Locate the cell with the specified text and output its (X, Y) center coordinate. 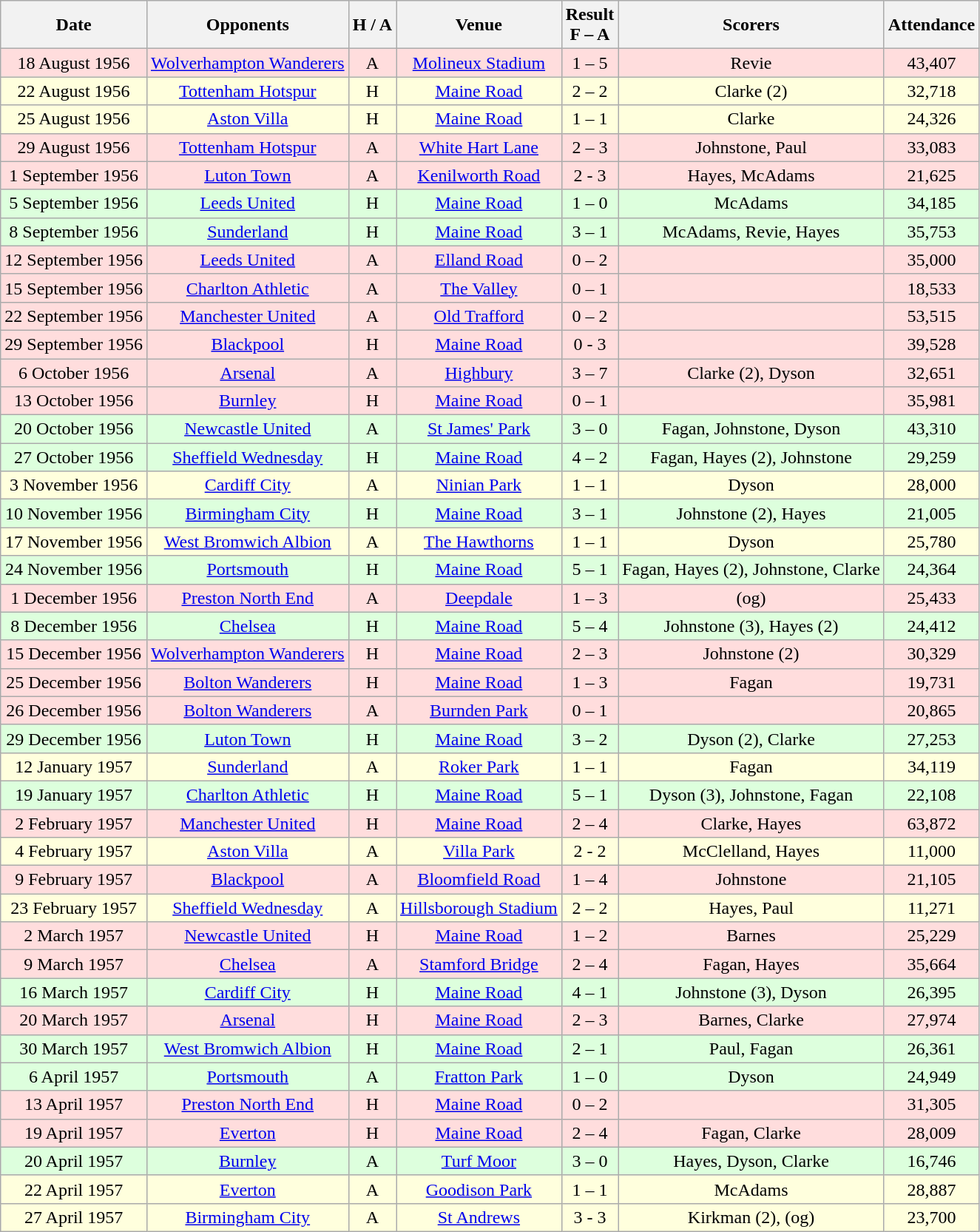
9 March 1957 (74, 964)
1 December 1956 (74, 598)
Johnstone (3), Dyson (751, 992)
St Andrews (479, 1217)
2 - 3 (589, 175)
Ninian Park (479, 485)
22 August 1956 (74, 91)
39,528 (931, 344)
Highbury (479, 372)
Johnstone (3), Hayes (2) (751, 626)
Paul, Fagan (751, 1048)
30,329 (931, 654)
24,326 (931, 119)
25 December 1956 (74, 682)
32,718 (931, 91)
15 September 1956 (74, 288)
8 September 1956 (74, 232)
4 – 1 (589, 992)
29 September 1956 (74, 344)
19,731 (931, 682)
6 April 1957 (74, 1077)
St James' Park (479, 429)
4 February 1957 (74, 852)
12 September 1956 (74, 260)
19 April 1957 (74, 1133)
21,005 (931, 514)
53,515 (931, 316)
63,872 (931, 824)
27 April 1957 (74, 1217)
29 December 1956 (74, 738)
Molineux Stadium (479, 63)
Hillsborough Stadium (479, 908)
Old Trafford (479, 316)
17 November 1956 (74, 542)
43,310 (931, 429)
5 – 4 (589, 626)
Bloomfield Road (479, 880)
23 February 1957 (74, 908)
Johnstone (2) (751, 654)
24,364 (931, 570)
34,185 (931, 203)
21,105 (931, 880)
32,651 (931, 372)
Scorers (751, 25)
4 – 2 (589, 457)
10 November 1956 (74, 514)
Goodison Park (479, 1189)
13 April 1957 (74, 1105)
25,780 (931, 542)
Dyson (3), Johnstone, Fagan (751, 795)
Fagan, Hayes (2), Johnstone, Clarke (751, 570)
Venue (479, 25)
15 December 1956 (74, 654)
Fagan, Hayes (751, 964)
25,229 (931, 936)
Stamford Bridge (479, 964)
The Hawthorns (479, 542)
McClelland, Hayes (751, 852)
3 - 3 (589, 1217)
20 March 1957 (74, 1020)
30 March 1957 (74, 1048)
3 November 1956 (74, 485)
2 March 1957 (74, 936)
2 – 1 (589, 1048)
28,009 (931, 1133)
Clarke (2), Dyson (751, 372)
18 August 1956 (74, 63)
Fagan, Johnstone, Dyson (751, 429)
35,753 (931, 232)
27 October 1956 (74, 457)
20 April 1957 (74, 1161)
Revie (751, 63)
Clarke (2) (751, 91)
Attendance (931, 25)
6 October 1956 (74, 372)
3 – 2 (589, 738)
24 November 1956 (74, 570)
Johnstone (2), Hayes (751, 514)
33,083 (931, 147)
1 – 5 (589, 63)
Kenilworth Road (479, 175)
28,887 (931, 1189)
5 September 1956 (74, 203)
0 - 3 (589, 344)
24,412 (931, 626)
18,533 (931, 288)
Kirkman (2), (og) (751, 1217)
29,259 (931, 457)
35,981 (931, 401)
Roker Park (479, 767)
12 January 1957 (74, 767)
Johnstone, Paul (751, 147)
3 – 7 (589, 372)
Burnden Park (479, 710)
26,395 (931, 992)
Clarke, Hayes (751, 824)
13 October 1956 (74, 401)
Clarke (751, 119)
20,865 (931, 710)
22,108 (931, 795)
ResultF – A (589, 25)
Fratton Park (479, 1077)
9 February 1957 (74, 880)
2 February 1957 (74, 824)
35,000 (931, 260)
1 September 1956 (74, 175)
43,407 (931, 63)
27,974 (931, 1020)
H / A (372, 25)
11,000 (931, 852)
McAdams, Revie, Hayes (751, 232)
19 January 1957 (74, 795)
25 August 1956 (74, 119)
8 December 1956 (74, 626)
24,949 (931, 1077)
2 - 2 (589, 852)
20 October 1956 (74, 429)
(og) (751, 598)
1 – 2 (589, 936)
Hayes, McAdams (751, 175)
31,305 (931, 1105)
Opponents (247, 25)
11,271 (931, 908)
1 – 4 (589, 880)
Barnes (751, 936)
Dyson (2), Clarke (751, 738)
28,000 (931, 485)
Johnstone (751, 880)
Hayes, Dyson, Clarke (751, 1161)
29 August 1956 (74, 147)
16 March 1957 (74, 992)
26 December 1956 (74, 710)
Barnes, Clarke (751, 1020)
Deepdale (479, 598)
34,119 (931, 767)
35,664 (931, 964)
Elland Road (479, 260)
26,361 (931, 1048)
Villa Park (479, 852)
Date (74, 25)
The Valley (479, 288)
27,253 (931, 738)
White Hart Lane (479, 147)
Fagan, Clarke (751, 1133)
Hayes, Paul (751, 908)
23,700 (931, 1217)
25,433 (931, 598)
Turf Moor (479, 1161)
16,746 (931, 1161)
Fagan, Hayes (2), Johnstone (751, 457)
21,625 (931, 175)
22 September 1956 (74, 316)
22 April 1957 (74, 1189)
